Detect which cell encompasses the target text, then output its (x, y) center coordinate. 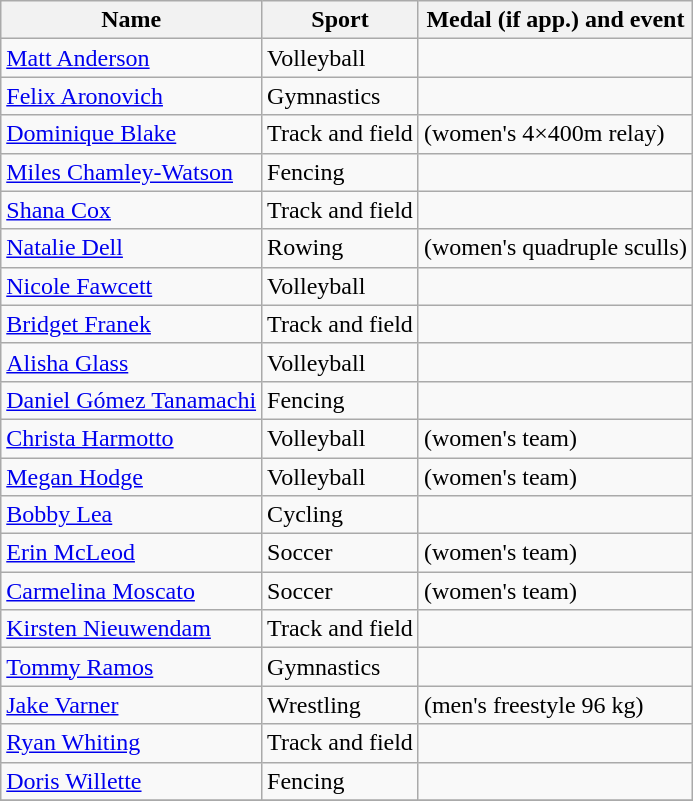
Dominique Blake (132, 134)
Erin McLeod (132, 553)
Cycling (340, 515)
Felix Aronovich (132, 96)
Carmelina Moscato (132, 591)
Kirsten Nieuwendam (132, 629)
Medal (if app.) and event (555, 20)
Rowing (340, 248)
Natalie Dell (132, 248)
Doris Willette (132, 781)
Daniel Gómez Tanamachi (132, 400)
Name (132, 20)
Tommy Ramos (132, 667)
Wrestling (340, 705)
Miles Chamley-Watson (132, 172)
Nicole Fawcett (132, 286)
Bobby Lea (132, 515)
Jake Varner (132, 705)
Alisha Glass (132, 362)
Megan Hodge (132, 477)
Matt Anderson (132, 58)
Shana Cox (132, 210)
Ryan Whiting (132, 743)
Christa Harmotto (132, 438)
(women's 4×400m relay) (555, 134)
Sport (340, 20)
(men's freestyle 96 kg) (555, 705)
(women's quadruple sculls) (555, 248)
Bridget Franek (132, 324)
